Pinpoint the cell where the given text exists, returning its (x, y) midpoint coordinate. 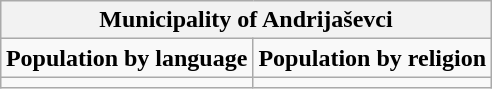
Municipality of Andrijaševci (246, 20)
Population by language (126, 58)
Population by religion (372, 58)
